Find where the given text appears and provide that cell's center as [x, y] coordinate. 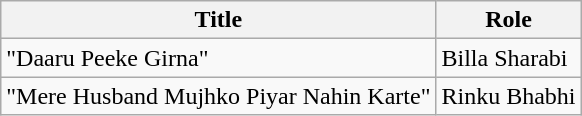
Rinku Bhabhi [508, 96]
"Daaru Peeke Girna" [218, 58]
"Mere Husband Mujhko Piyar Nahin Karte" [218, 96]
Billa Sharabi [508, 58]
Title [218, 20]
Role [508, 20]
